Extract the (X, Y) coordinate from the center of the cell holding the provided text.  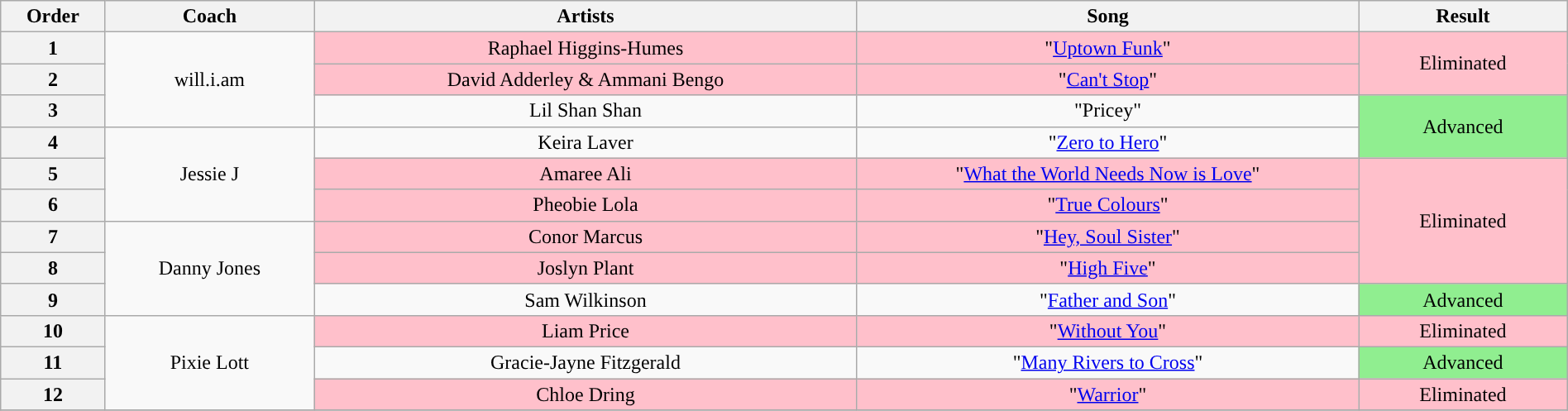
10 (53, 331)
"What the World Needs Now is Love" (1107, 174)
Chloe Dring (586, 394)
8 (53, 268)
Keira Laver (586, 142)
Raphael Higgins-Humes (586, 48)
5 (53, 174)
"Father and Son" (1107, 299)
6 (53, 205)
"Warrior" (1107, 394)
Result (1464, 17)
Amaree Ali (586, 174)
11 (53, 362)
"Without You" (1107, 331)
Conor Marcus (586, 237)
Danny Jones (210, 268)
Pheobie Lola (586, 205)
Order (53, 17)
7 (53, 237)
will.i.am (210, 79)
"Pricey" (1107, 111)
Lil Shan Shan (586, 111)
Joslyn Plant (586, 268)
4 (53, 142)
2 (53, 79)
Coach (210, 17)
"Hey, Soul Sister" (1107, 237)
1 (53, 48)
"Uptown Funk" (1107, 48)
Liam Price (586, 331)
"Zero to Hero" (1107, 142)
Pixie Lott (210, 362)
Gracie-Jayne Fitzgerald (586, 362)
"Many Rivers to Cross" (1107, 362)
"True Colours" (1107, 205)
9 (53, 299)
David Adderley & Ammani Bengo (586, 79)
3 (53, 111)
Song (1107, 17)
Sam Wilkinson (586, 299)
"Can't Stop" (1107, 79)
"High Five" (1107, 268)
12 (53, 394)
Jessie J (210, 174)
Artists (586, 17)
